Return the [x, y] coordinate for the center point of the cell that contains the specified text.  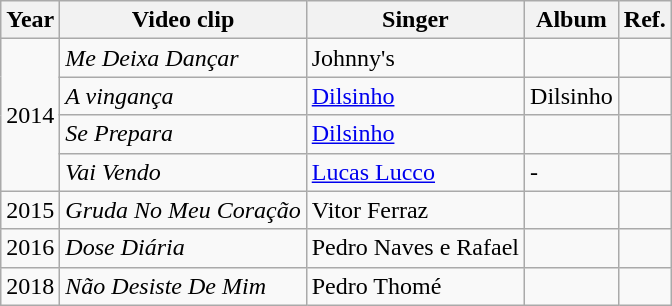
Gruda No Meu Coração [183, 210]
Pedro Naves e Rafael [415, 248]
Ref. [644, 20]
Pedro Thomé [415, 286]
Dose Diária [183, 248]
Video clip [183, 20]
Não Desiste De Mim [183, 286]
A vingança [183, 96]
Lucas Lucco [415, 172]
Johnny's [415, 58]
Vai Vendo [183, 172]
Year [30, 20]
- [572, 172]
2015 [30, 210]
Me Deixa Dançar [183, 58]
Singer [415, 20]
Se Prepara [183, 134]
Album [572, 20]
2016 [30, 248]
2018 [30, 286]
Vitor Ferraz [415, 210]
2014 [30, 115]
